Identify which cell holds the provided text, then report its (X, Y) central coordinate. 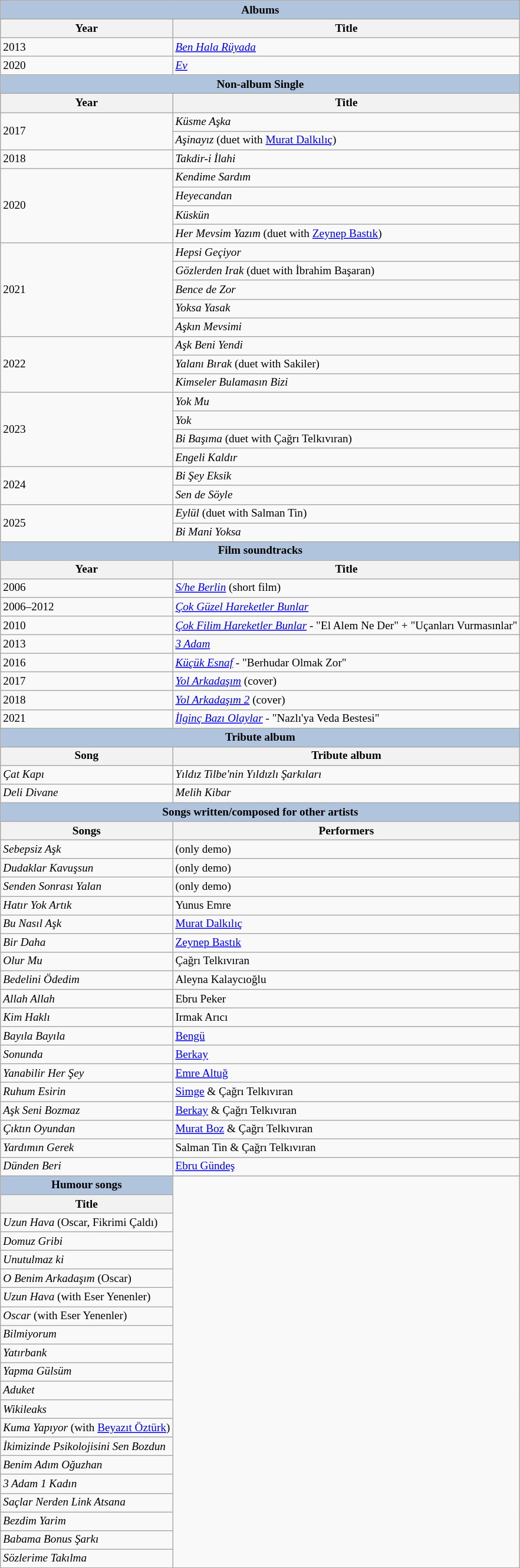
2025 (87, 522)
2016 (87, 663)
Yoksa Yasak (347, 308)
Oscar (with Eser Yenenler) (87, 1316)
Küsme Aşka (347, 121)
2022 (87, 364)
Bezdim Yarim (87, 1521)
Yol Arkadaşım (cover) (347, 682)
Sözlerime Takılma (87, 1559)
Yalanı Bırak (duet with Sakiler) (347, 364)
S/he Berlin (short film) (347, 588)
Aduket (87, 1391)
3 Adam (347, 644)
2010 (87, 626)
Gözlerden Irak (duet with İbrahim Başaran) (347, 271)
Berkay (347, 1054)
Uzun Hava (with Eser Yenenler) (87, 1297)
Song (87, 756)
Çok Filim Hareketler Bunlar - "El Alem Ne Der" + "Uçanları Vurmasınlar" (347, 626)
Film soundtracks (261, 551)
Yanabilir Her Şey (87, 1073)
Bilmiyorum (87, 1334)
Songs written/composed for other artists (261, 812)
Uzun Hava (Oscar, Fikrimi Çaldı) (87, 1222)
Ebru Gündeş (347, 1166)
Yol Arkadaşım 2 (cover) (347, 700)
Çağrı Telkıvıran (347, 961)
Dudaklar Kavuşsun (87, 868)
Domuz Gribi (87, 1241)
Non-album Single (261, 84)
Engeli Kaldır (347, 458)
Bi Başıma (duet with Çağrı Telkıvıran) (347, 439)
2023 (87, 429)
Aşk Seni Bozmaz (87, 1110)
Sen de Söyle (347, 495)
Albums (261, 10)
Ebru Peker (347, 999)
Aşk Beni Yendi (347, 346)
Irmak Arıcı (347, 1017)
Her Mevsim Yazım (duet with Zeynep Bastık) (347, 234)
Küçük Esnaf - "Berhudar Olmak Zor" (347, 663)
Ev (347, 65)
2006 (87, 588)
Wikileaks (87, 1409)
Eylül (duet with Salman Tin) (347, 514)
Deli Divane (87, 793)
Yapma Gülsüm (87, 1372)
Murat Boz & Çağrı Telkıvıran (347, 1129)
Sebepsiz Aşk (87, 849)
Ruhum Esirin (87, 1092)
Çıktın Oyundan (87, 1129)
Kuma Yapıyor (with Beyazıt Öztürk) (87, 1428)
Olur Mu (87, 961)
Çat Kapı (87, 775)
Bir Daha (87, 943)
Kendime Sardım (347, 177)
3 Adam 1 Kadın (87, 1484)
Kimseler Bulamasın Bizi (347, 383)
Küskün (347, 215)
Melih Kibar (347, 793)
Bence de Zor (347, 290)
Berkay & Çağrı Telkıvıran (347, 1110)
Benim Adım Oğuzhan (87, 1465)
Bayıla Bayıla (87, 1036)
Babama Bonus Şarkı (87, 1540)
Yardımın Gerek (87, 1148)
2006–2012 (87, 607)
Aşkın Mevsimi (347, 327)
Bedelini Ödedim (87, 980)
Hepsi Geçiyor (347, 252)
O Benim Arkadaşım (Oscar) (87, 1278)
Yıldız Tilbe'nin Yıldızlı Şarkıları (347, 775)
Yok Mu (347, 402)
Heyecandan (347, 196)
Yunus Emre (347, 905)
2024 (87, 486)
Performers (347, 831)
Hatır Yok Artık (87, 905)
Takdir-i İlahi (347, 159)
Çok Güzel Hareketler Bunlar (347, 607)
Songs (87, 831)
Yatırbank (87, 1353)
İkimizinde Psikolojisini Sen Bozdun (87, 1447)
Yok (347, 420)
İlginç Bazı Olaylar - "Nazlı'ya Veda Bestesi" (347, 719)
Aşinayız (duet with Murat Dalkılıç) (347, 140)
Emre Altuğ (347, 1073)
Simge & Çağrı Telkıvıran (347, 1092)
Sonunda (87, 1054)
Ben Hala Rüyada (347, 47)
Bengü (347, 1036)
Allah Allah (87, 999)
Senden Sonrası Yalan (87, 887)
Saçlar Nerden Link Atsana (87, 1503)
Humour songs (87, 1185)
Aleyna Kalaycıoğlu (347, 980)
Unutulmaz ki (87, 1260)
Bu Nasıl Aşk (87, 924)
Zeynep Bastık (347, 943)
Dünden Beri (87, 1166)
Bi Şey Eksik (347, 476)
Kim Haklı (87, 1017)
Salman Tin & Çağrı Telkıvıran (347, 1148)
Bi Mani Yoksa (347, 532)
Murat Dalkılıç (347, 924)
